Identify which cell holds the provided text, then report its (x, y) central coordinate. 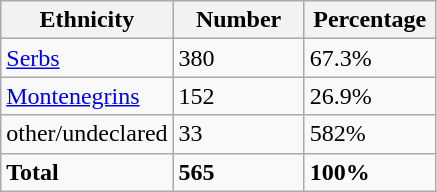
100% (370, 172)
Ethnicity (87, 20)
33 (238, 134)
26.9% (370, 96)
582% (370, 134)
565 (238, 172)
Montenegrins (87, 96)
67.3% (370, 58)
other/undeclared (87, 134)
Serbs (87, 58)
152 (238, 96)
380 (238, 58)
Total (87, 172)
Percentage (370, 20)
Number (238, 20)
